Identify which cell holds the provided text, then report its (x, y) central coordinate. 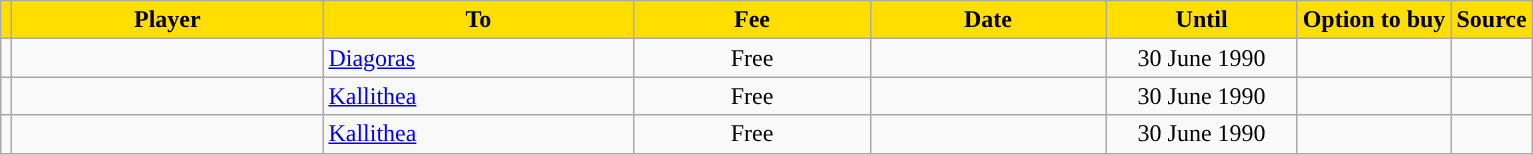
Date (988, 20)
To (478, 20)
Diagoras (478, 58)
Option to buy (1374, 20)
Source (1492, 20)
Player (168, 20)
Until (1202, 20)
Fee (752, 20)
